Locate the cell with the specified text and output its (x, y) center coordinate. 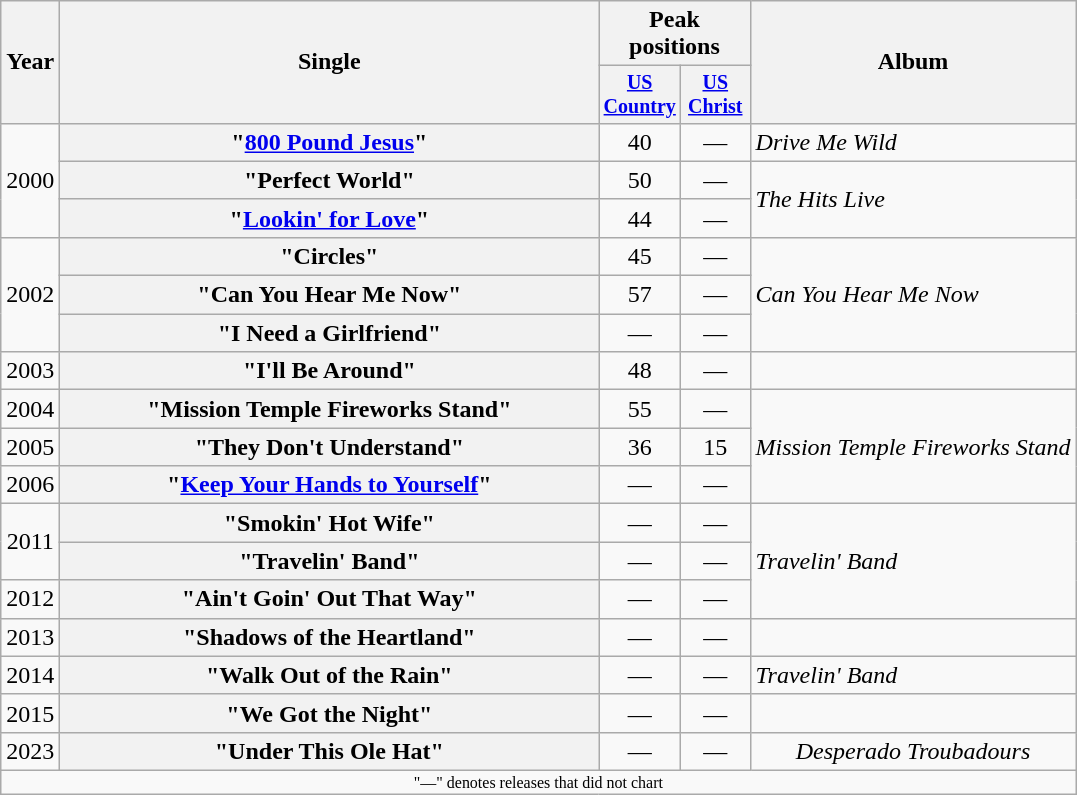
Drive Me Wild (913, 142)
45 (640, 256)
2000 (30, 180)
"Under This Ole Hat" (330, 751)
"Ain't Goin' Out That Way" (330, 599)
"Walk Out of the Rain" (330, 675)
2013 (30, 637)
"Can You Hear Me Now" (330, 295)
2015 (30, 713)
36 (640, 447)
"I Need a Girlfriend" (330, 333)
44 (640, 218)
"Perfect World" (330, 180)
2006 (30, 485)
2011 (30, 542)
Mission Temple Fireworks Stand (913, 447)
Album (913, 62)
15 (716, 447)
"Travelin' Band" (330, 561)
Year (30, 62)
"Shadows of the Heartland" (330, 637)
2002 (30, 294)
"Lookin' for Love" (330, 218)
"We Got the Night" (330, 713)
2004 (30, 409)
2014 (30, 675)
Can You Hear Me Now (913, 294)
US Christ (716, 94)
40 (640, 142)
US Country (640, 94)
The Hits Live (913, 199)
55 (640, 409)
"Circles" (330, 256)
"—" denotes releases that did not chart (538, 782)
"Keep Your Hands to Yourself" (330, 485)
57 (640, 295)
2023 (30, 751)
Desperado Troubadours (913, 751)
Single (330, 62)
50 (640, 180)
2003 (30, 371)
48 (640, 371)
"Smokin' Hot Wife" (330, 523)
"I'll Be Around" (330, 371)
"800 Pound Jesus" (330, 142)
2005 (30, 447)
"They Don't Understand" (330, 447)
"Mission Temple Fireworks Stand" (330, 409)
Peakpositions (674, 34)
2012 (30, 599)
